Find where the given text appears and provide that cell's center as (X, Y) coordinate. 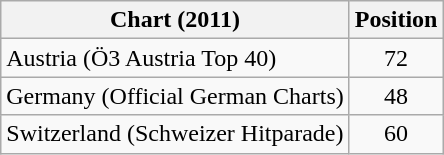
60 (396, 134)
Position (396, 20)
48 (396, 96)
72 (396, 58)
Chart (2011) (175, 20)
Switzerland (Schweizer Hitparade) (175, 134)
Austria (Ö3 Austria Top 40) (175, 58)
Germany (Official German Charts) (175, 96)
